Find where the given text appears and provide that cell's center as (X, Y) coordinate. 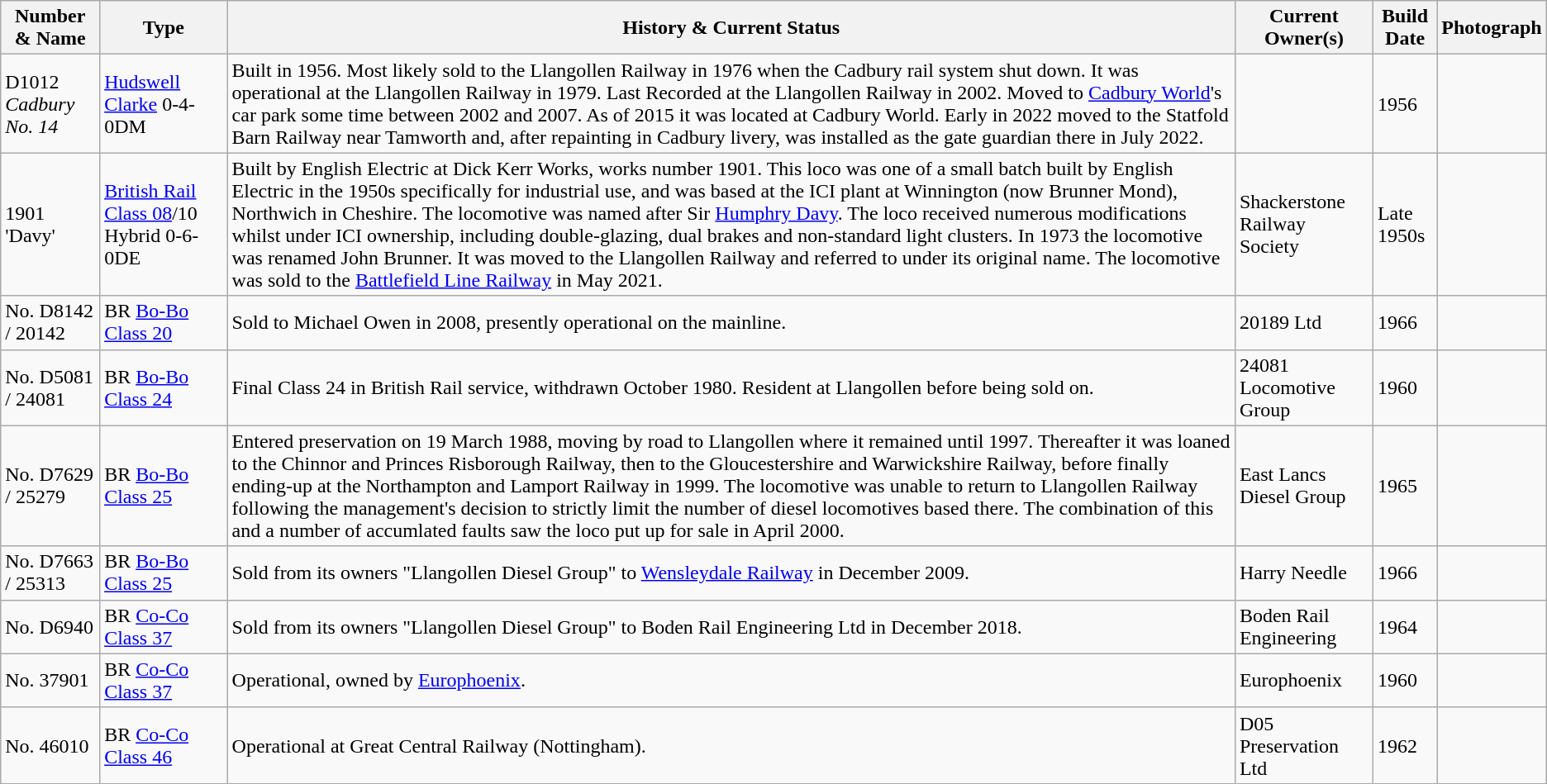
1962 (1405, 745)
20189 Ltd (1304, 322)
Number & Name (50, 28)
BR Bo-Bo Class 20 (164, 322)
Operational at Great Central Railway (Nottingham). (731, 745)
East Lancs Diesel Group (1304, 486)
No. 46010 (50, 745)
D05 Preservation Ltd (1304, 745)
1901 'Davy' (50, 225)
Europhoenix (1304, 681)
Build Date (1405, 28)
No. 37901 (50, 681)
British Rail Class 08/10 Hybrid 0-6-0DE (164, 225)
Harry Needle (1304, 573)
No. D6940 (50, 626)
No. D7629 / 25279 (50, 486)
Hudswell Clarke 0-4-0DM (164, 104)
Type (164, 28)
Shackerstone Railway Society (1304, 225)
Final Class 24 in British Rail service, withdrawn October 1980. Resident at Llangollen before being sold on. (731, 387)
Boden Rail Engineering (1304, 626)
BR Co-Co Class 46 (164, 745)
Late 1950s (1405, 225)
No. D8142 / 20142 (50, 322)
1964 (1405, 626)
History & Current Status (731, 28)
1965 (1405, 486)
1956 (1405, 104)
No. D5081 / 24081 (50, 387)
No. D7663 / 25313 (50, 573)
Current Owner(s) (1304, 28)
Sold from its owners "Llangollen Diesel Group" to Boden Rail Engineering Ltd in December 2018. (731, 626)
Sold from its owners "Llangollen Diesel Group" to Wensleydale Railway in December 2009. (731, 573)
D1012 Cadbury No. 14 (50, 104)
24081 Locomotive Group (1304, 387)
Operational, owned by Europhoenix. (731, 681)
Photograph (1492, 28)
Sold to Michael Owen in 2008, presently operational on the mainline. (731, 322)
BR Bo-Bo Class 24 (164, 387)
